Provide the [x, y] coordinate of the cell's center where the given text is located.  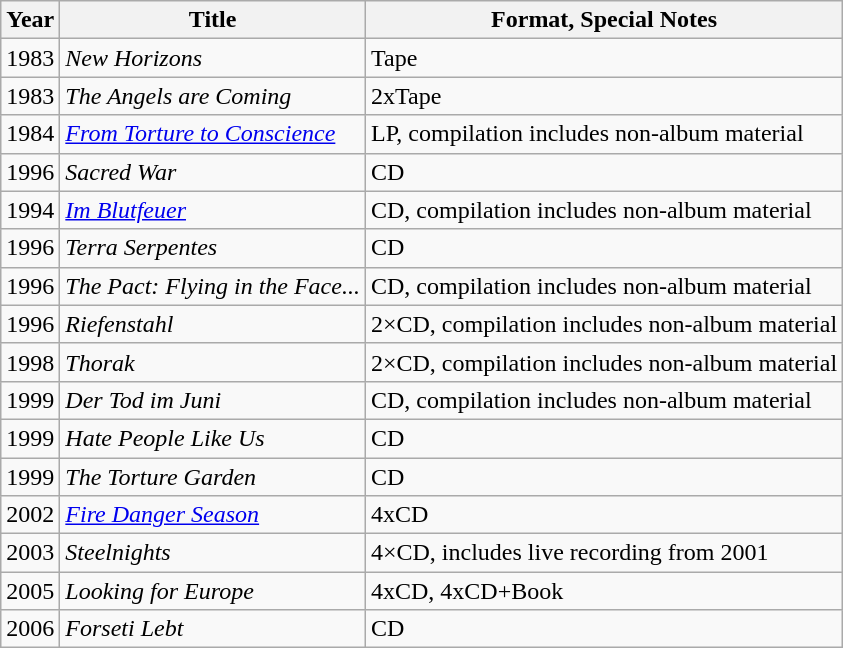
Im Blutfeuer [213, 210]
Format, Special Notes [604, 20]
Sacred War [213, 172]
2002 [30, 515]
The Torture Garden [213, 477]
2006 [30, 629]
1984 [30, 134]
Steelnights [213, 553]
New Horizons [213, 58]
Riefenstahl [213, 324]
Title [213, 20]
2005 [30, 591]
Forseti Lebt [213, 629]
LP, compilation includes non-album material [604, 134]
Tape [604, 58]
1998 [30, 362]
Looking for Europe [213, 591]
The Angels are Coming [213, 96]
Terra Serpentes [213, 248]
4×CD, includes live recording from 2001 [604, 553]
Year [30, 20]
Fire Danger Season [213, 515]
From Torture to Conscience [213, 134]
2003 [30, 553]
Der Tod im Juni [213, 400]
Hate People Like Us [213, 438]
2xTape [604, 96]
4xCD, 4xCD+Book [604, 591]
The Pact: Flying in the Face... [213, 286]
Thorak [213, 362]
1994 [30, 210]
4xCD [604, 515]
